Scan for the cell matching the given text and deliver its (x, y) coordinate at center. 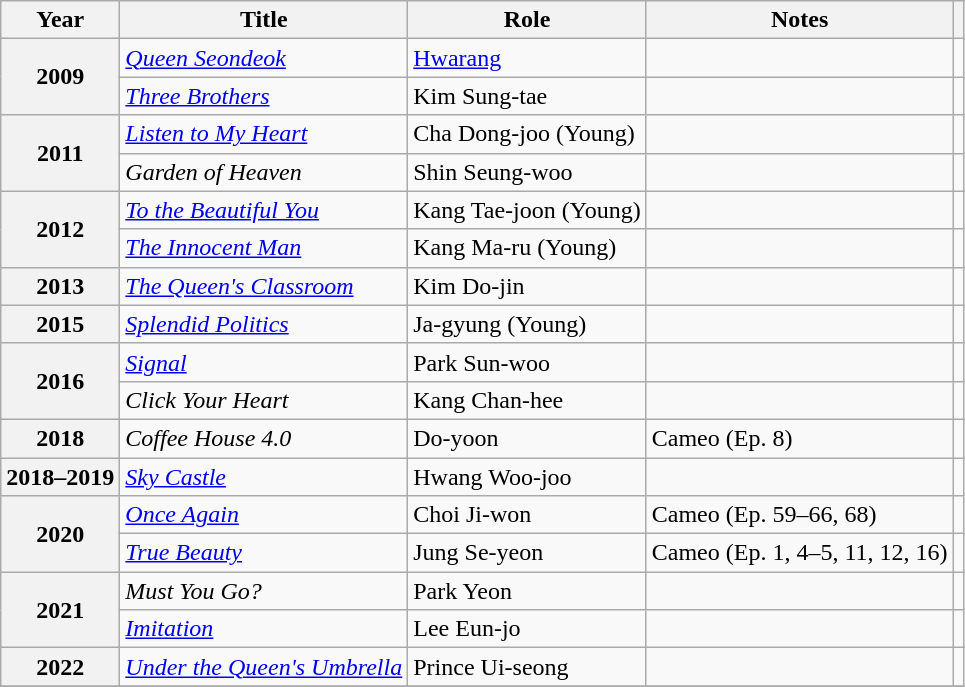
Imitation (264, 629)
Year (60, 20)
Cameo (Ep. 59–66, 68) (800, 515)
Kim Sung-tae (527, 96)
Cameo (Ep. 8) (800, 438)
Signal (264, 362)
Splendid Politics (264, 324)
Kang Ma-ru (Young) (527, 248)
Once Again (264, 515)
Hwarang (527, 58)
2021 (60, 610)
2018–2019 (60, 477)
2020 (60, 534)
2015 (60, 324)
2009 (60, 77)
2012 (60, 229)
Title (264, 20)
True Beauty (264, 553)
Do-yoon (527, 438)
Cha Dong-joo (Young) (527, 134)
Listen to My Heart (264, 134)
The Innocent Man (264, 248)
Garden of Heaven (264, 172)
Notes (800, 20)
Kang Tae-joon (Young) (527, 210)
2011 (60, 153)
2013 (60, 286)
Three Brothers (264, 96)
Choi Ji-won (527, 515)
Shin Seung-woo (527, 172)
2016 (60, 381)
2022 (60, 667)
Park Sun-woo (527, 362)
Jung Se-yeon (527, 553)
Lee Eun-jo (527, 629)
Cameo (Ep. 1, 4–5, 11, 12, 16) (800, 553)
Prince Ui-seong (527, 667)
Kim Do-jin (527, 286)
Coffee House 4.0 (264, 438)
Queen Seondeok (264, 58)
Ja-gyung (Young) (527, 324)
Under the Queen's Umbrella (264, 667)
Must You Go? (264, 591)
Hwang Woo-joo (527, 477)
Sky Castle (264, 477)
The Queen's Classroom (264, 286)
2018 (60, 438)
Park Yeon (527, 591)
Kang Chan-hee (527, 400)
To the Beautiful You (264, 210)
Click Your Heart (264, 400)
Role (527, 20)
